Locate the cell with the specified text and output its [x, y] center coordinate. 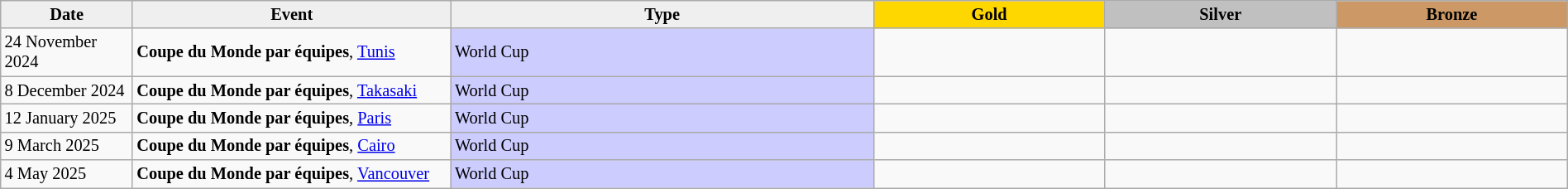
Event [291, 14]
Date [67, 14]
Coupe du Monde par équipes, Takasaki [291, 90]
12 January 2025 [67, 118]
24 November 2024 [67, 52]
4 May 2025 [67, 174]
Coupe du Monde par équipes, Vancouver [291, 174]
Silver [1221, 14]
Coupe du Monde par équipes, Tunis [291, 52]
9 March 2025 [67, 146]
Bronze [1452, 14]
Type [662, 14]
Coupe du Monde par équipes, Paris [291, 118]
Coupe du Monde par équipes, Cairo [291, 146]
Gold [989, 14]
8 December 2024 [67, 90]
